Detect which cell encompasses the target text, then output its (x, y) center coordinate. 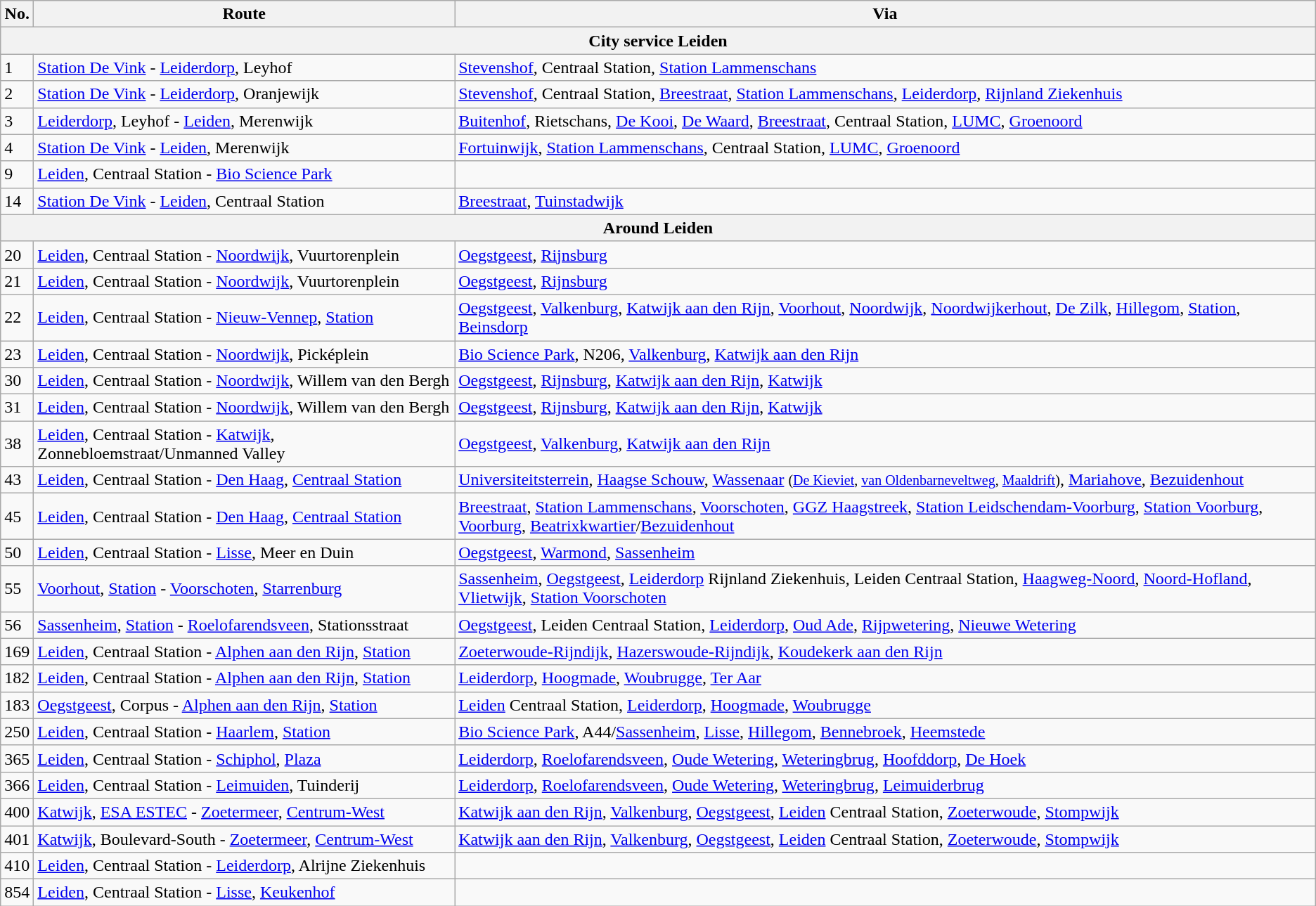
400 (17, 812)
3 (17, 121)
Leiderdorp, Roelofarendsveen, Oude Wetering, Weteringbrug, Hoofddorp, De Hoek (886, 758)
Around Leiden (658, 228)
Katwijk, Boulevard-South - Zoetermeer, Centrum-West (245, 839)
Leiden, Centraal Station - Leimuiden, Tuinderij (245, 785)
Katwijk, ESA ESTEC - Zoetermeer, Centrum-West (245, 812)
38 (17, 444)
30 (17, 381)
Leiden, Centraal Station - Lisse, Meer en Duin (245, 552)
Sassenheim, Oegstgeest, Leiderdorp Rijnland Ziekenhuis, Leiden Centraal Station, Haagweg-Noord, Noord-Hofland, Vlietwijk, Station Voorschoten (886, 589)
23 (17, 354)
Universiteitsterrein, Haagse Schouw, Wassenaar (De Kieviet, van Oldenbarneveltweg, Maaldrift), Mariahove, Bezuidenhout (886, 480)
9 (17, 174)
45 (17, 516)
Oegstgeest, Warmond, Sassenheim (886, 552)
Fortuinwijk, Station Lammenschans, Centraal Station, LUMC, Groenoord (886, 148)
Leiden, Centraal Station - Noordwijk, Picképlein (245, 354)
21 (17, 281)
Leiden, Centraal Station - Bio Science Park (245, 174)
Sassenheim, Station - Roelofarendsveen, Stationsstraat (245, 625)
Leiden, Centraal Station - Leiderdorp, Alrijne Ziekenhuis (245, 866)
Leiden, Centraal Station - Haarlem, Station (245, 732)
14 (17, 201)
Voorhout, Station - Voorschoten, Starrenburg (245, 589)
20 (17, 254)
1 (17, 67)
Leiderdorp, Roelofarendsveen, Oude Wetering, Weteringbrug, Leimuiderbrug (886, 785)
Stevenshof, Centraal Station, Station Lammenschans (886, 67)
854 (17, 893)
410 (17, 866)
Breestraat, Tuinstadwijk (886, 201)
Buitenhof, Rietschans, De Kooi, De Waard, Breestraat, Centraal Station, LUMC, Groenoord (886, 121)
43 (17, 480)
Leiden Centraal Station, Leiderdorp, Hoogmade, Woubrugge (886, 705)
401 (17, 839)
22 (17, 318)
Leiderdorp, Hoogmade, Woubrugge, Ter Aar (886, 678)
50 (17, 552)
City service Leiden (658, 41)
Station De Vink - Leiden, Merenwijk (245, 148)
250 (17, 732)
56 (17, 625)
Leiden, Centraal Station - Lisse, Keukenhof (245, 893)
Oegstgeest, Corpus - Alphen aan den Rijn, Station (245, 705)
Oegstgeest, Valkenburg, Katwijk aan den Rijn (886, 444)
Leiden, Centraal Station - Schiphol, Plaza (245, 758)
No. (17, 14)
Leiden, Centraal Station - Katwijk, Zonnebloemstraat/Unmanned Valley (245, 444)
Zoeterwoude-Rijndijk, Hazerswoude-Rijndijk, Koudekerk aan den Rijn (886, 652)
365 (17, 758)
2 (17, 94)
Leiden, Centraal Station - Nieuw-Vennep, Station (245, 318)
Oegstgeest, Valkenburg, Katwijk aan den Rijn, Voorhout, Noordwijk, Noordwijkerhout, De Zilk, Hillegom, Station, Beinsdorp (886, 318)
182 (17, 678)
31 (17, 408)
Oegstgeest, Leiden Centraal Station, Leiderdorp, Oud Ade, Rijpwetering, Nieuwe Wetering (886, 625)
Stevenshof, Centraal Station, Breestraat, Station Lammenschans, Leiderdorp, Rijnland Ziekenhuis (886, 94)
183 (17, 705)
Route (245, 14)
Bio Science Park, N206, Valkenburg, Katwijk aan den Rijn (886, 354)
169 (17, 652)
Station De Vink - Leiderdorp, Oranjewijk (245, 94)
Station De Vink - Leiden, Centraal Station (245, 201)
Station De Vink - Leiderdorp, Leyhof (245, 67)
55 (17, 589)
4 (17, 148)
366 (17, 785)
Leiderdorp, Leyhof - Leiden, Merenwijk (245, 121)
Bio Science Park, A44/Sassenheim, Lisse, Hillegom, Bennebroek, Heemstede (886, 732)
Via (886, 14)
